Return the [X, Y] coordinate for the center point of the cell that contains the specified text.  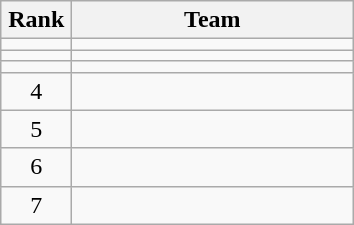
6 [36, 167]
Team [212, 20]
7 [36, 205]
Rank [36, 20]
5 [36, 129]
4 [36, 91]
